Find where the given text appears and provide that cell's center as (x, y) coordinate. 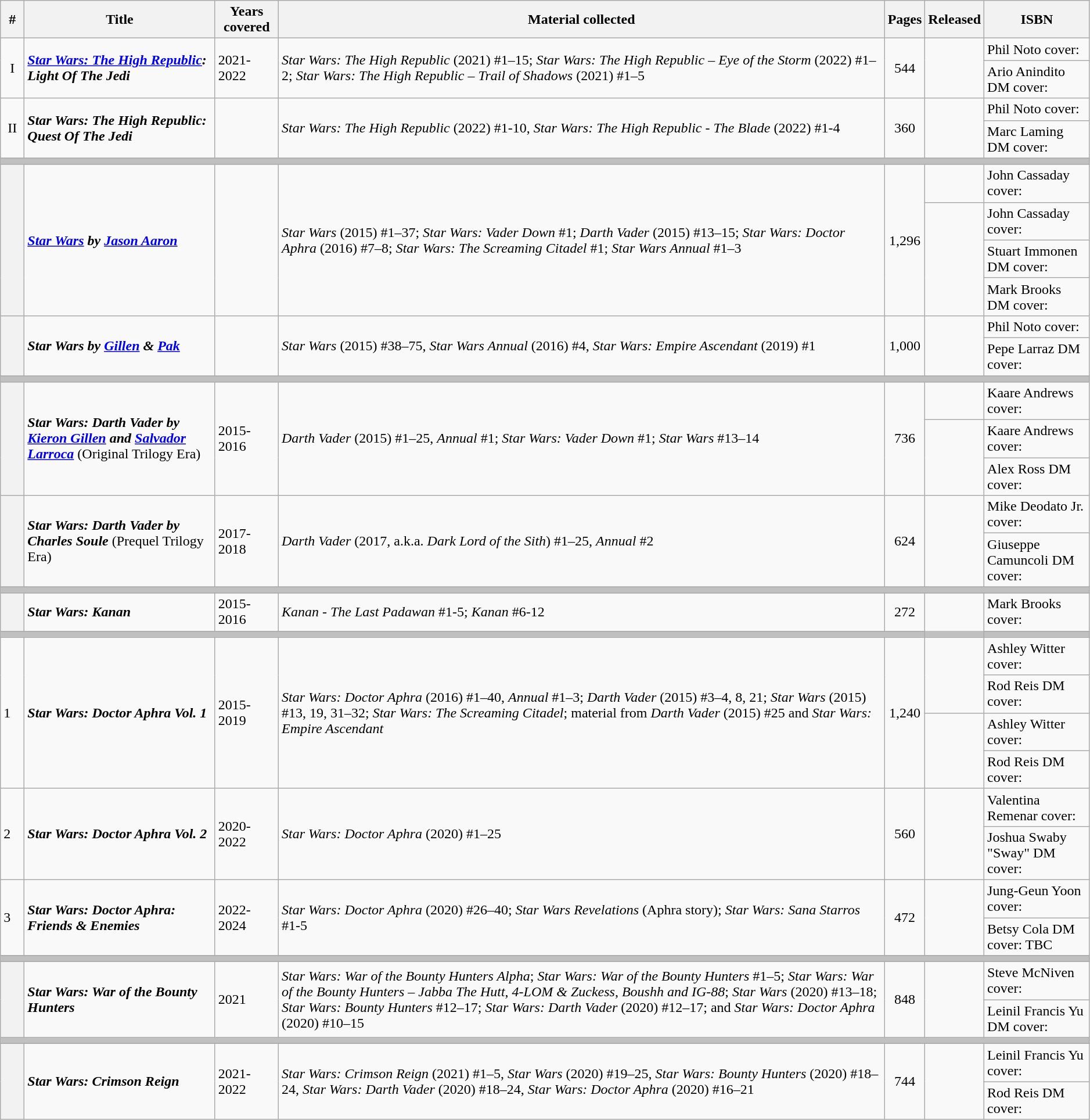
Star Wars: Doctor Aphra (2020) #1–25 (581, 834)
Leinil Francis Yu DM cover: (1037, 1019)
Valentina Remenar cover: (1037, 807)
Star Wars: Darth Vader by Charles Soule (Prequel Trilogy Era) (120, 541)
1,000 (905, 345)
Star Wars: Doctor Aphra Vol. 2 (120, 834)
Betsy Cola DM cover: TBC (1037, 936)
2022-2024 (246, 917)
Mark Brooks cover: (1037, 612)
Star Wars: The High Republic: Light Of The Jedi (120, 69)
Mike Deodato Jr. cover: (1037, 515)
Darth Vader (2017, a.k.a. Dark Lord of the Sith) #1–25, Annual #2 (581, 541)
Star Wars: Kanan (120, 612)
ISBN (1037, 20)
Star Wars by Jason Aaron (120, 240)
Marc Laming DM cover: (1037, 139)
544 (905, 69)
3 (13, 917)
560 (905, 834)
Steve McNiven cover: (1037, 981)
Star Wars by Gillen & Pak (120, 345)
Title (120, 20)
272 (905, 612)
Giuseppe Camuncoli DM cover: (1037, 560)
Pages (905, 20)
1,240 (905, 713)
2015-2019 (246, 713)
2017-2018 (246, 541)
1 (13, 713)
2021 (246, 1000)
472 (905, 917)
Darth Vader (2015) #1–25, Annual #1; Star Wars: Vader Down #1; Star Wars #13–14 (581, 439)
736 (905, 439)
Released (955, 20)
Joshua Swaby "Sway" DM cover: (1037, 853)
Star Wars (2015) #38–75, Star Wars Annual (2016) #4, Star Wars: Empire Ascendant (2019) #1 (581, 345)
624 (905, 541)
744 (905, 1082)
Kanan - The Last Padawan #1-5; Kanan #6-12 (581, 612)
Star Wars: Crimson Reign (120, 1082)
1,296 (905, 240)
II (13, 128)
Jung-Geun Yoon cover: (1037, 898)
I (13, 69)
Star Wars: Doctor Aphra: Friends & Enemies (120, 917)
Star Wars: The High Republic (2022) #1-10, Star Wars: The High Republic - The Blade (2022) #1-4 (581, 128)
Pepe Larraz DM cover: (1037, 357)
2 (13, 834)
Years covered (246, 20)
360 (905, 128)
Stuart Immonen DM cover: (1037, 259)
Alex Ross DM cover: (1037, 476)
Star Wars: Doctor Aphra (2020) #26–40; Star Wars Revelations (Aphra story); Star Wars: Sana Starros #1-5 (581, 917)
Leinil Francis Yu cover: (1037, 1063)
Star Wars: Doctor Aphra Vol. 1 (120, 713)
# (13, 20)
Star Wars: Darth Vader by Kieron Gillen and Salvador Larroca (Original Trilogy Era) (120, 439)
2020-2022 (246, 834)
Ario Anindito DM cover: (1037, 79)
Mark Brooks DM cover: (1037, 296)
848 (905, 1000)
Star Wars: The High Republic: Quest Of The Jedi (120, 128)
Material collected (581, 20)
Star Wars: War of the Bounty Hunters (120, 1000)
